Find where the given text appears and provide that cell's center as (X, Y) coordinate. 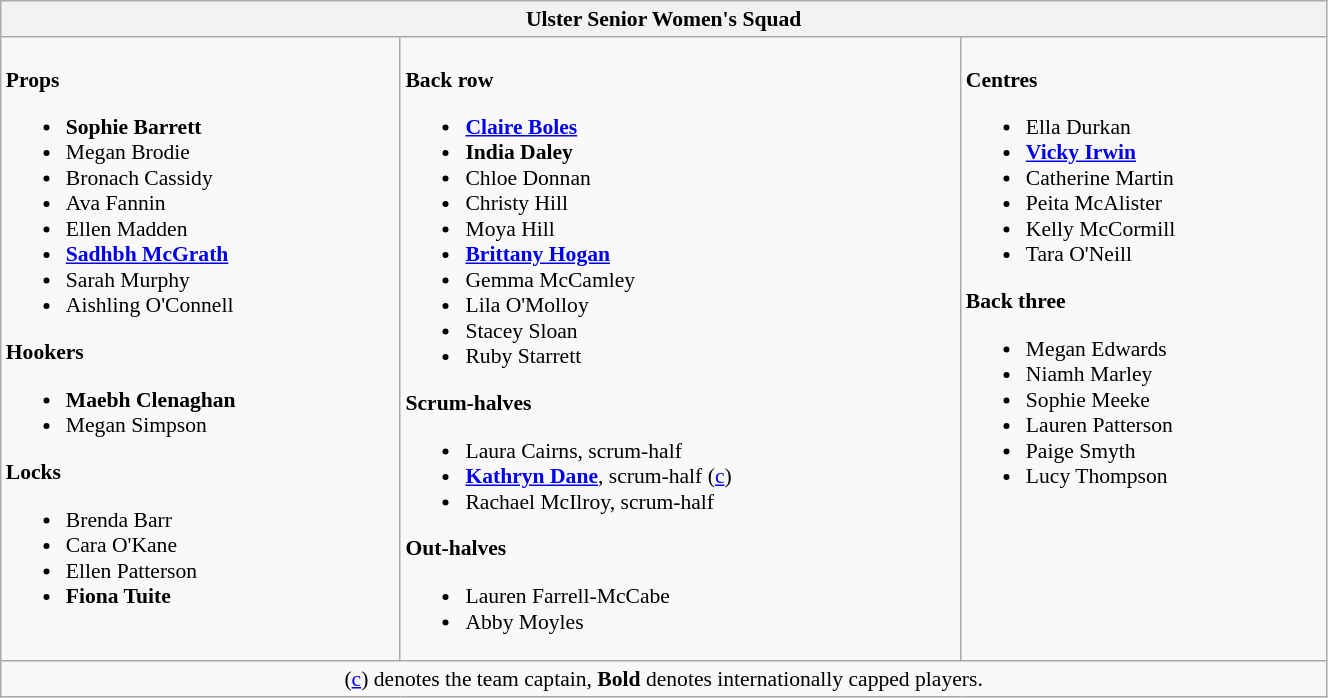
(c) denotes the team captain, Bold denotes internationally capped players. (664, 679)
Ulster Senior Women's Squad (664, 19)
